Extract the [x, y] coordinate from the center of the cell holding the provided text.  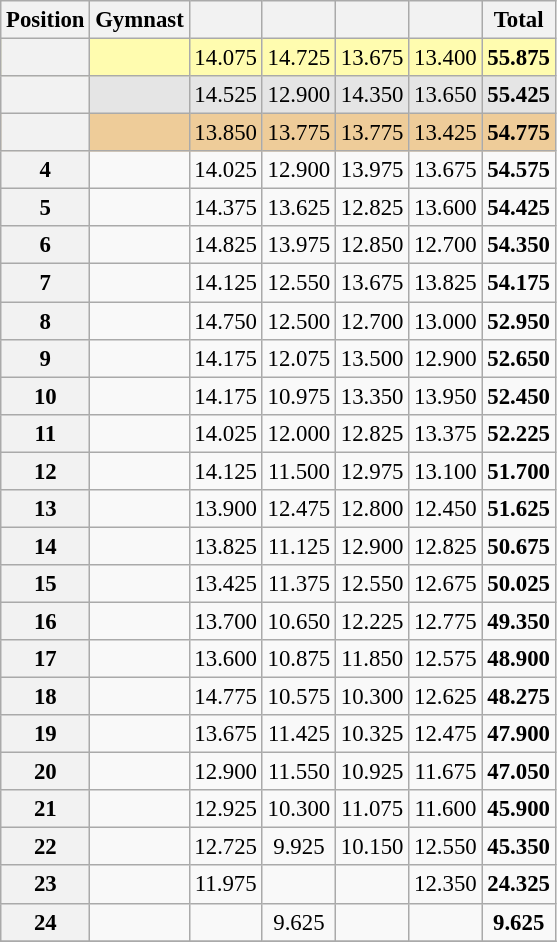
23 [46, 885]
52.450 [518, 396]
55.425 [518, 95]
24.325 [518, 885]
11.675 [446, 772]
13.950 [446, 396]
50.675 [518, 546]
10.650 [298, 621]
13.375 [446, 433]
12.800 [372, 509]
11.125 [298, 546]
10.325 [372, 734]
11.600 [446, 809]
12.975 [372, 471]
13.400 [446, 58]
12.775 [446, 621]
10.150 [372, 847]
10 [46, 396]
12.000 [298, 433]
6 [46, 245]
51.625 [518, 509]
14.825 [226, 245]
15 [46, 584]
14.750 [226, 321]
Position [46, 20]
52.650 [518, 358]
11.850 [372, 659]
12.625 [446, 697]
55.875 [518, 58]
10.975 [298, 396]
14.350 [372, 95]
8 [46, 321]
12.450 [446, 509]
13.625 [298, 208]
16 [46, 621]
11.975 [226, 885]
12.925 [226, 809]
12.225 [372, 621]
12.675 [446, 584]
13.100 [446, 471]
7 [46, 283]
20 [46, 772]
54.175 [518, 283]
18 [46, 697]
4 [46, 170]
24 [46, 922]
17 [46, 659]
12.575 [446, 659]
13.350 [372, 396]
11.500 [298, 471]
54.575 [518, 170]
11.550 [298, 772]
12 [46, 471]
45.900 [518, 809]
49.350 [518, 621]
52.225 [518, 433]
Gymnast [140, 20]
51.700 [518, 471]
45.350 [518, 847]
54.775 [518, 133]
22 [46, 847]
14.775 [226, 697]
9 [46, 358]
13.650 [446, 95]
47.900 [518, 734]
10.575 [298, 697]
54.350 [518, 245]
12.075 [298, 358]
11.425 [298, 734]
11.375 [298, 584]
13.700 [226, 621]
14.725 [298, 58]
11.075 [372, 809]
19 [46, 734]
14.375 [226, 208]
12.350 [446, 885]
13.000 [446, 321]
14.525 [226, 95]
13 [46, 509]
54.425 [518, 208]
48.275 [518, 697]
13.900 [226, 509]
47.050 [518, 772]
Total [518, 20]
52.950 [518, 321]
13.850 [226, 133]
5 [46, 208]
12.500 [298, 321]
12.850 [372, 245]
13.500 [372, 358]
48.900 [518, 659]
9.925 [298, 847]
12.725 [226, 847]
14.075 [226, 58]
10.875 [298, 659]
11 [46, 433]
21 [46, 809]
14 [46, 546]
10.925 [372, 772]
50.025 [518, 584]
